Determine the [x, y] coordinate at the center of the cell enclosing the given text.  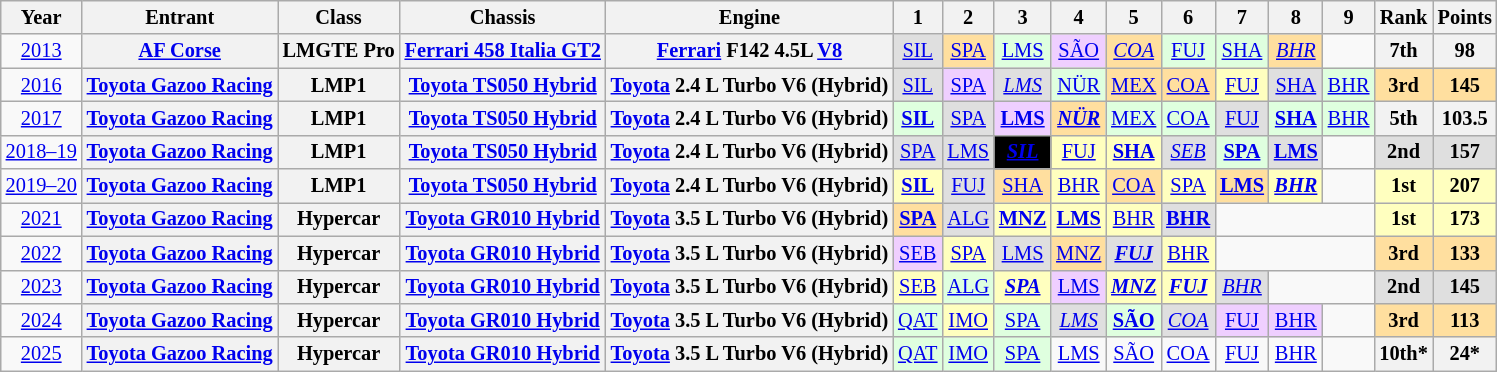
2025 [42, 354]
8 [1296, 17]
2019–20 [42, 186]
7th [1403, 51]
24* [1465, 354]
10th* [1403, 354]
2013 [42, 51]
Points [1465, 17]
5th [1403, 118]
Rank [1403, 17]
2021 [42, 219]
103.5 [1465, 118]
6 [1188, 17]
173 [1465, 219]
98 [1465, 51]
Ferrari 458 Italia GT2 [503, 51]
5 [1134, 17]
2022 [42, 253]
7 [1242, 17]
4 [1078, 17]
2017 [42, 118]
AF Corse [180, 51]
LMGTE Pro [339, 51]
207 [1465, 186]
3 [1022, 17]
113 [1465, 320]
2016 [42, 85]
Ferrari F142 4.5L V8 [750, 51]
2 [968, 17]
133 [1465, 253]
Class [339, 17]
Chassis [503, 17]
157 [1465, 152]
Year [42, 17]
2018–19 [42, 152]
1 [918, 17]
2024 [42, 320]
2023 [42, 287]
9 [1349, 17]
Engine [750, 17]
Entrant [180, 17]
